Return [X, Y] of the center of cell containing provided text 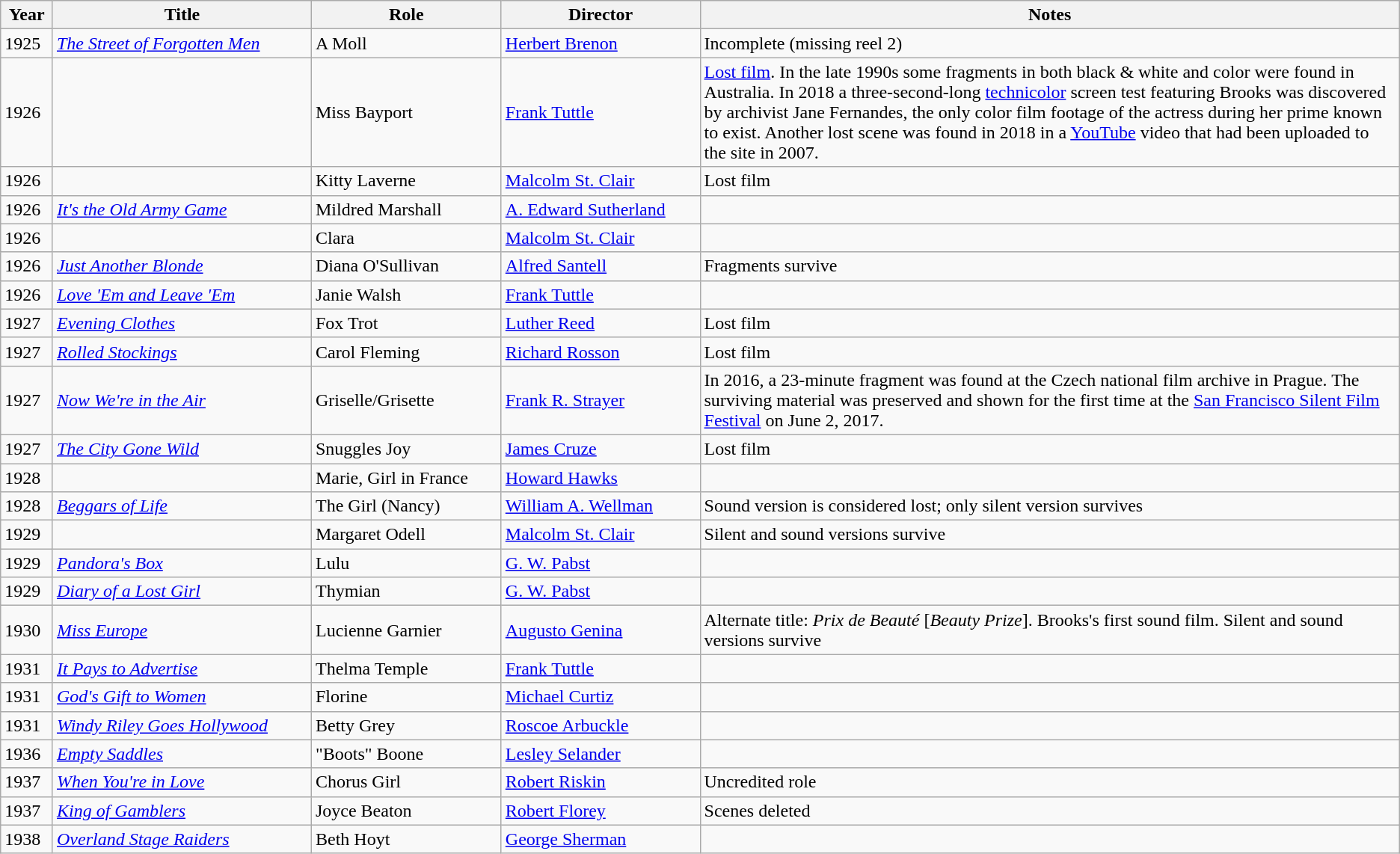
Lucienne Garnier [406, 630]
Miss Bayport [406, 112]
Fragments survive [1050, 266]
Overland Stage Raiders [182, 839]
Kitty Laverne [406, 181]
1930 [27, 630]
Incomplete (missing reel 2) [1050, 43]
The Street of Forgotten Men [182, 43]
Empty Saddles [182, 754]
Fox Trot [406, 323]
Role [406, 15]
The City Gone Wild [182, 449]
Herbert Brenon [601, 43]
Carol Fleming [406, 351]
Betty Grey [406, 725]
The Girl (Nancy) [406, 506]
Roscoe Arbuckle [601, 725]
Title [182, 15]
Michael Curtiz [601, 697]
Joyce Beaton [406, 811]
Alfred Santell [601, 266]
1936 [27, 754]
Diary of a Lost Girl [182, 592]
Alternate title: Prix de Beauté [Beauty Prize]. Brooks's first sound film. Silent and sound versions survive [1050, 630]
Just Another Blonde [182, 266]
Diana O'Sullivan [406, 266]
Robert Riskin [601, 782]
1925 [27, 43]
Richard Rosson [601, 351]
Robert Florey [601, 811]
Thymian [406, 592]
A Moll [406, 43]
Howard Hawks [601, 478]
Lesley Selander [601, 754]
Mildred Marshall [406, 209]
Florine [406, 697]
Notes [1050, 15]
Windy Riley Goes Hollywood [182, 725]
1938 [27, 839]
It Pays to Advertise [182, 669]
Rolled Stockings [182, 351]
Scenes deleted [1050, 811]
Year [27, 15]
Pandora's Box [182, 563]
Frank R. Strayer [601, 400]
Beggars of Life [182, 506]
Luther Reed [601, 323]
Director [601, 15]
Snuggles Joy [406, 449]
Sound version is considered lost; only silent version survives [1050, 506]
Uncredited role [1050, 782]
Evening Clothes [182, 323]
William A. Wellman [601, 506]
It's the Old Army Game [182, 209]
Now We're in the Air [182, 400]
When You're in Love [182, 782]
Augusto Genina [601, 630]
God's Gift to Women [182, 697]
Silent and sound versions survive [1050, 535]
Marie, Girl in France [406, 478]
King of Gamblers [182, 811]
Margaret Odell [406, 535]
Thelma Temple [406, 669]
Miss Europe [182, 630]
Chorus Girl [406, 782]
Love 'Em and Leave 'Em [182, 295]
George Sherman [601, 839]
"Boots" Boone [406, 754]
Clara [406, 238]
James Cruze [601, 449]
A. Edward Sutherland [601, 209]
Lulu [406, 563]
Janie Walsh [406, 295]
Beth Hoyt [406, 839]
Griselle/Grisette [406, 400]
